Detect which cell encompasses the target text, then output its (x, y) center coordinate. 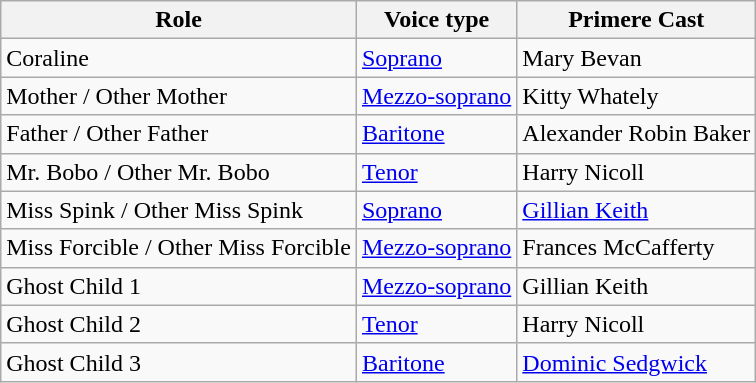
Kitty Whately (636, 96)
Miss Forcible / Other Miss Forcible (179, 248)
Mr. Bobo / Other Mr. Bobo (179, 172)
Primere Cast (636, 20)
Dominic Sedgwick (636, 362)
Mother / Other Mother (179, 96)
Voice type (436, 20)
Father / Other Father (179, 134)
Ghost Child 1 (179, 286)
Coraline (179, 58)
Ghost Child 3 (179, 362)
Frances McCafferty (636, 248)
Miss Spink / Other Miss Spink (179, 210)
Mary Bevan (636, 58)
Alexander Robin Baker (636, 134)
Ghost Child 2 (179, 324)
Role (179, 20)
